Determine the (x, y) coordinate at the center of the cell enclosing the given text.  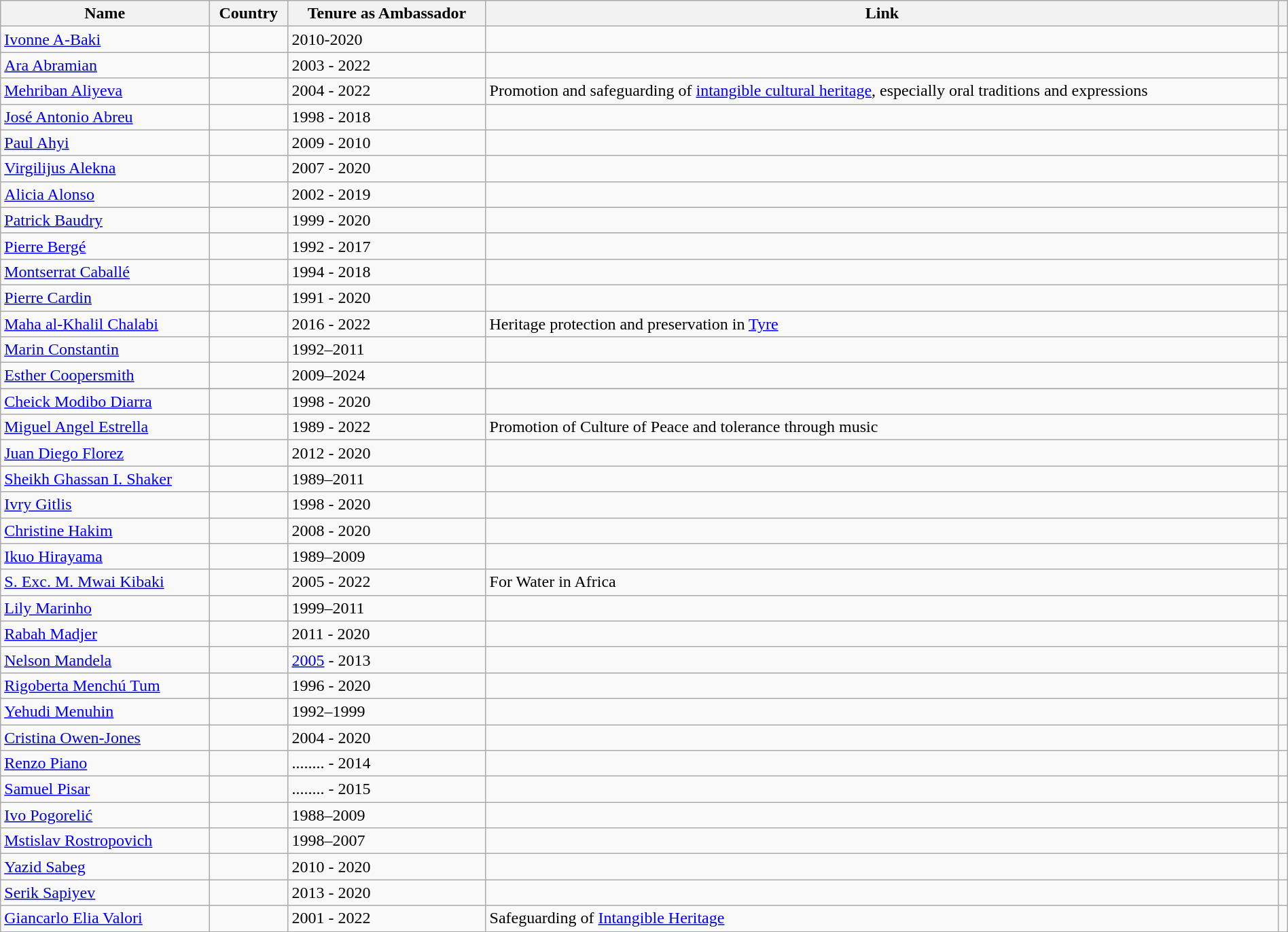
Heritage protection and preservation in Tyre (882, 324)
Mstislav Rostropovich (105, 841)
Mehriban Aliyeva (105, 91)
1991 - 2020 (387, 298)
1992–2011 (387, 350)
Rigoberta Menchú Tum (105, 685)
1992–1999 (387, 711)
Pierre Cardin (105, 298)
2013 - 2020 (387, 893)
Alicia Alonso (105, 194)
........ - 2014 (387, 764)
1996 - 2020 (387, 685)
2005 - 2013 (387, 660)
Safeguarding of Intangible Heritage (882, 918)
Giancarlo Elia Valori (105, 918)
2003 - 2022 (387, 65)
........ - 2015 (387, 789)
Maha al-Khalil Chalabi (105, 324)
S. Exc. M. Mwai Kibaki (105, 582)
Tenure as Ambassador (387, 14)
1989–2011 (387, 479)
2002 - 2019 (387, 194)
2010-2020 (387, 39)
1989 - 2022 (387, 427)
1999–2011 (387, 608)
2001 - 2022 (387, 918)
Christine Hakim (105, 531)
Renzo Piano (105, 764)
2016 - 2022 (387, 324)
Yazid Sabeg (105, 867)
Miguel Angel Estrella (105, 427)
Rabah Madjer (105, 634)
1994 - 2018 (387, 272)
Cheick Modibo Diarra (105, 401)
Paul Ahyi (105, 143)
2009–2024 (387, 376)
Yehudi Menuhin (105, 711)
2004 - 2020 (387, 737)
Montserrat Caballé (105, 272)
Pierre Bergé (105, 246)
2010 - 2020 (387, 867)
Ivonne A-Baki (105, 39)
Ivry Gitlis (105, 505)
1999 - 2020 (387, 220)
Ara Abramian (105, 65)
Esther Coopersmith (105, 376)
Samuel Pisar (105, 789)
Name (105, 14)
Sheikh Ghassan I. Shaker (105, 479)
2012 - 2020 (387, 453)
1989–2009 (387, 556)
Cristina Owen-Jones (105, 737)
1998 - 2018 (387, 117)
2009 - 2010 (387, 143)
For Water in Africa (882, 582)
Country (249, 14)
Juan Diego Florez (105, 453)
Lily Marinho (105, 608)
Promotion of Culture of Peace and tolerance through music (882, 427)
Promotion and safeguarding of intangible cultural heritage, especially oral traditions and expressions (882, 91)
1998–2007 (387, 841)
Ivo Pogorelić (105, 815)
Link (882, 14)
2011 - 2020 (387, 634)
José Antonio Abreu (105, 117)
2007 - 2020 (387, 168)
1988–2009 (387, 815)
Serik Sapiyev (105, 893)
Ikuo Hirayama (105, 556)
Marin Constantin (105, 350)
2005 - 2022 (387, 582)
2008 - 2020 (387, 531)
Nelson Mandela (105, 660)
Patrick Baudry (105, 220)
Virgilijus Alekna (105, 168)
1992 - 2017 (387, 246)
2004 - 2022 (387, 91)
